Determine the (x, y) coordinate at the center of the cell enclosing the given text.  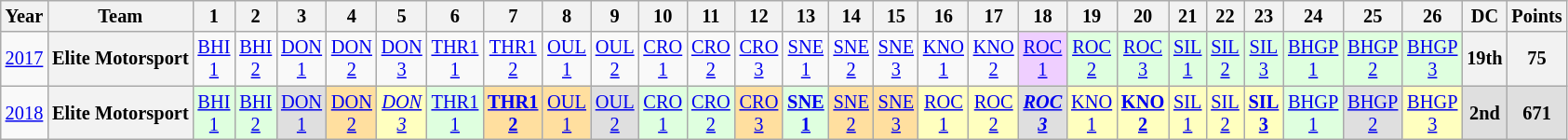
Year (24, 16)
Team (120, 16)
8 (567, 16)
25 (1373, 16)
3 (302, 16)
18 (1043, 16)
15 (896, 16)
2017 (24, 59)
2018 (24, 113)
12 (759, 16)
671 (1537, 113)
7 (513, 16)
2nd (1484, 113)
13 (806, 16)
23 (1264, 16)
4 (352, 16)
19 (1092, 16)
9 (615, 16)
20 (1143, 16)
6 (456, 16)
14 (851, 16)
16 (944, 16)
19th (1484, 59)
22 (1225, 16)
Points (1537, 16)
2 (255, 16)
11 (711, 16)
10 (663, 16)
26 (1432, 16)
DC (1484, 16)
5 (402, 16)
17 (994, 16)
24 (1313, 16)
1 (214, 16)
21 (1187, 16)
75 (1537, 59)
